Identify which cell holds the provided text, then report its [x, y] central coordinate. 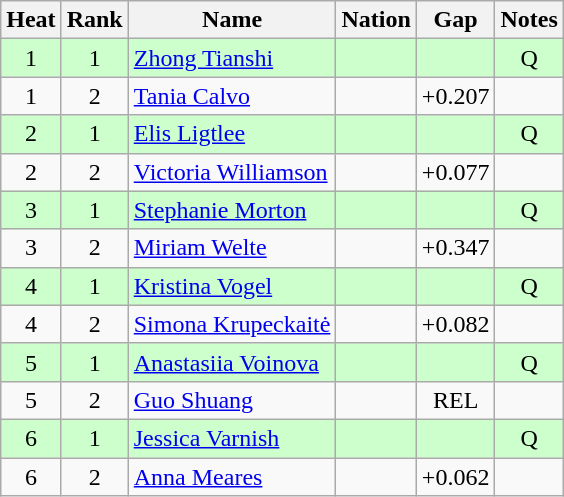
Kristina Vogel [232, 286]
Name [232, 20]
+0.207 [456, 96]
Gap [456, 20]
+0.062 [456, 477]
Stephanie Morton [232, 210]
Guo Shuang [232, 400]
+0.347 [456, 248]
Zhong Tianshi [232, 58]
Anna Meares [232, 477]
REL [456, 400]
+0.082 [456, 324]
Miriam Welte [232, 248]
Nation [376, 20]
+0.077 [456, 172]
Jessica Varnish [232, 438]
Rank [94, 20]
Heat [31, 20]
Notes [529, 20]
Victoria Williamson [232, 172]
Elis Ligtlee [232, 134]
Tania Calvo [232, 96]
Anastasiia Voinova [232, 362]
Simona Krupeckaitė [232, 324]
